Detect which cell encompasses the target text, then output its (X, Y) center coordinate. 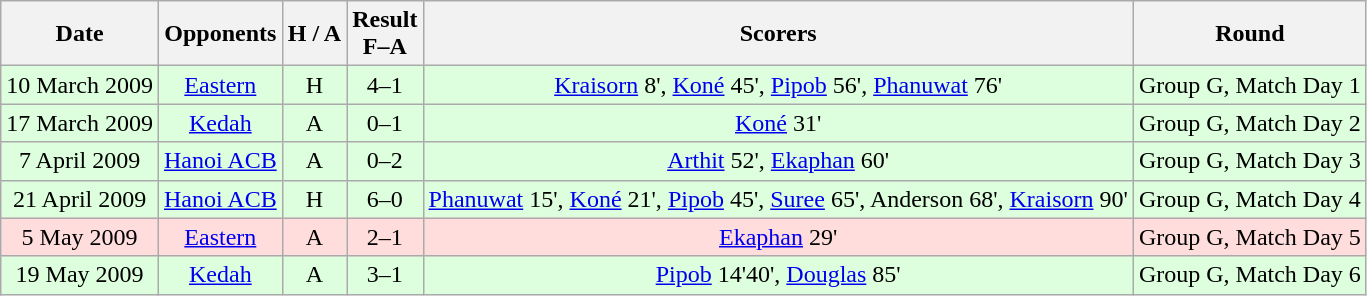
Kraisorn 8', Koné 45', Pipob 56', Phanuwat 76' (778, 85)
0–2 (385, 161)
0–1 (385, 123)
19 May 2009 (80, 275)
Ekaphan 29' (778, 237)
ResultF–A (385, 34)
Group G, Match Day 5 (1250, 237)
2–1 (385, 237)
Group G, Match Day 6 (1250, 275)
21 April 2009 (80, 199)
Group G, Match Day 3 (1250, 161)
Arthit 52', Ekaphan 60' (778, 161)
H / A (314, 34)
Scorers (778, 34)
3–1 (385, 275)
Group G, Match Day 4 (1250, 199)
Koné 31' (778, 123)
Pipob 14'40', Douglas 85' (778, 275)
7 April 2009 (80, 161)
Phanuwat 15', Koné 21', Pipob 45', Suree 65', Anderson 68', Kraisorn 90' (778, 199)
Group G, Match Day 2 (1250, 123)
Opponents (220, 34)
10 March 2009 (80, 85)
Date (80, 34)
6–0 (385, 199)
Group G, Match Day 1 (1250, 85)
4–1 (385, 85)
5 May 2009 (80, 237)
17 March 2009 (80, 123)
Round (1250, 34)
